From the cell containing the given text, extract its center point as [x, y] coordinate. 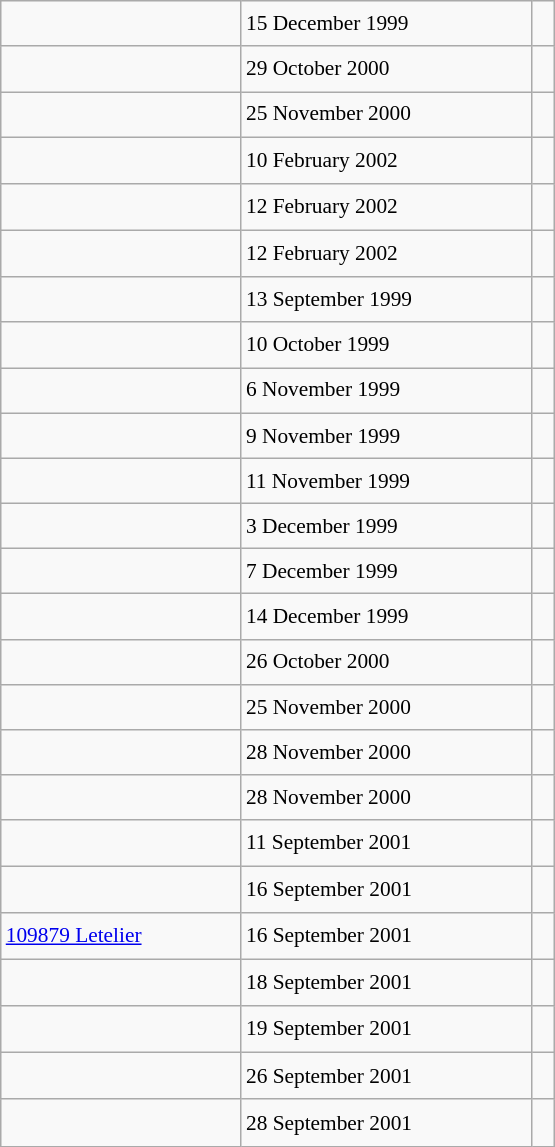
6 November 1999 [386, 390]
10 October 1999 [386, 344]
13 September 1999 [386, 300]
10 February 2002 [386, 160]
7 December 1999 [386, 572]
28 September 2001 [386, 1122]
11 November 1999 [386, 480]
18 September 2001 [386, 982]
19 September 2001 [386, 1030]
9 November 1999 [386, 436]
26 September 2001 [386, 1076]
109879 Letelier [121, 936]
15 December 1999 [386, 24]
14 December 1999 [386, 616]
26 October 2000 [386, 662]
3 December 1999 [386, 526]
29 October 2000 [386, 68]
11 September 2001 [386, 842]
